Scan for the cell matching the given text and deliver its (x, y) coordinate at center. 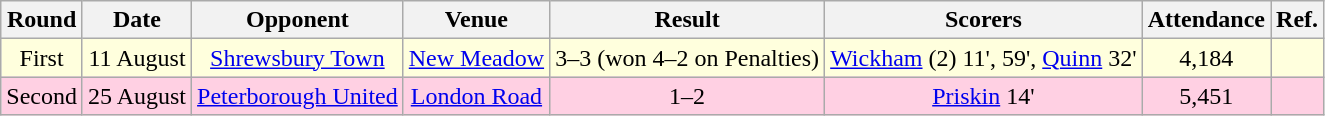
3–3 (won 4–2 on Penalties) (688, 58)
Shrewsbury Town (298, 58)
First (42, 58)
London Road (476, 96)
Priskin 14' (984, 96)
Second (42, 96)
Scorers (984, 20)
4,184 (1206, 58)
Wickham (2) 11', 59', Quinn 32' (984, 58)
Round (42, 20)
25 August (136, 96)
11 August (136, 58)
Opponent (298, 20)
New Meadow (476, 58)
5,451 (1206, 96)
Peterborough United (298, 96)
Date (136, 20)
Venue (476, 20)
Attendance (1206, 20)
Ref. (1298, 20)
1–2 (688, 96)
Result (688, 20)
